Pinpoint the cell where the given text exists, returning its (X, Y) midpoint coordinate. 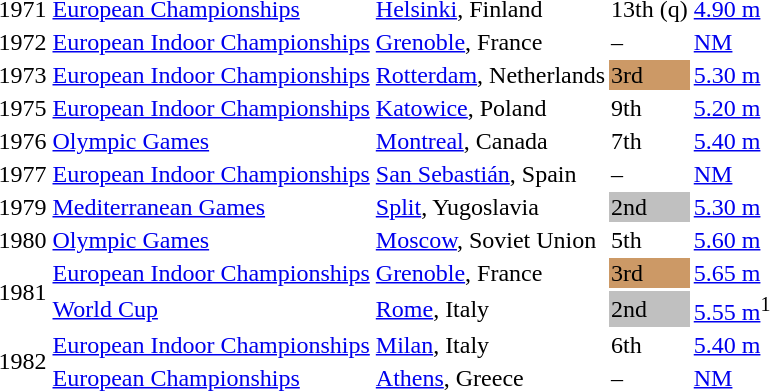
5th (650, 240)
Rome, Italy (490, 309)
9th (650, 108)
Montreal, Canada (490, 141)
San Sebastián, Spain (490, 174)
Moscow, Soviet Union (490, 240)
Milan, Italy (490, 345)
6th (650, 345)
Katowice, Poland (490, 108)
World Cup (211, 309)
7th (650, 141)
Mediterranean Games (211, 207)
Split, Yugoslavia (490, 207)
Rotterdam, Netherlands (490, 75)
